Capture the cell that displays the provided text and extract its [X, Y] central coordinate. 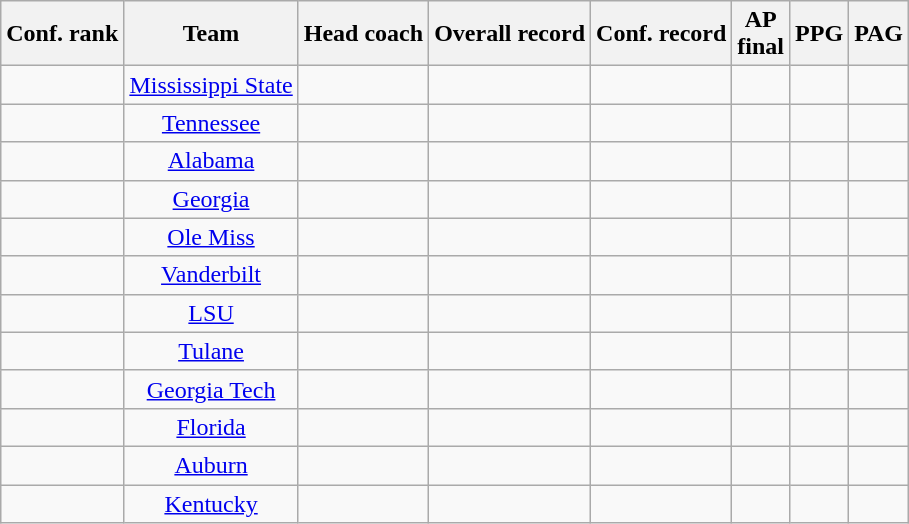
Team [211, 34]
LSU [211, 313]
Conf. record [662, 34]
Conf. rank [62, 34]
PPG [820, 34]
Head coach [363, 34]
Mississippi State [211, 85]
Overall record [510, 34]
Florida [211, 427]
Kentucky [211, 503]
PAG [879, 34]
Tulane [211, 351]
APfinal [761, 34]
Vanderbilt [211, 275]
Tennessee [211, 123]
Ole Miss [211, 237]
Georgia [211, 199]
Alabama [211, 161]
Auburn [211, 465]
Georgia Tech [211, 389]
